Detect which cell encompasses the target text, then output its [X, Y] center coordinate. 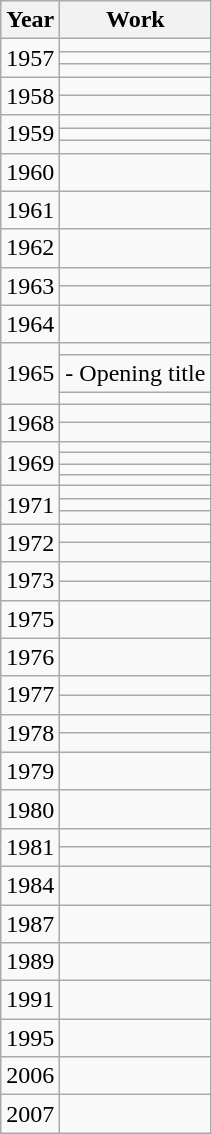
1972 [30, 543]
1989 [30, 962]
1991 [30, 1000]
1968 [30, 423]
1965 [30, 373]
1973 [30, 581]
1971 [30, 505]
1975 [30, 619]
1979 [30, 771]
2007 [30, 1114]
1981 [30, 847]
Work [136, 20]
1969 [30, 464]
1963 [30, 286]
1987 [30, 923]
2006 [30, 1076]
1984 [30, 885]
1964 [30, 324]
1957 [30, 58]
- Opening title [136, 373]
1960 [30, 172]
Year [30, 20]
1995 [30, 1038]
1976 [30, 657]
1958 [30, 96]
1962 [30, 248]
1980 [30, 809]
1977 [30, 695]
1959 [30, 134]
1961 [30, 210]
1978 [30, 733]
